Pinpoint the cell where the given text exists, returning its (X, Y) midpoint coordinate. 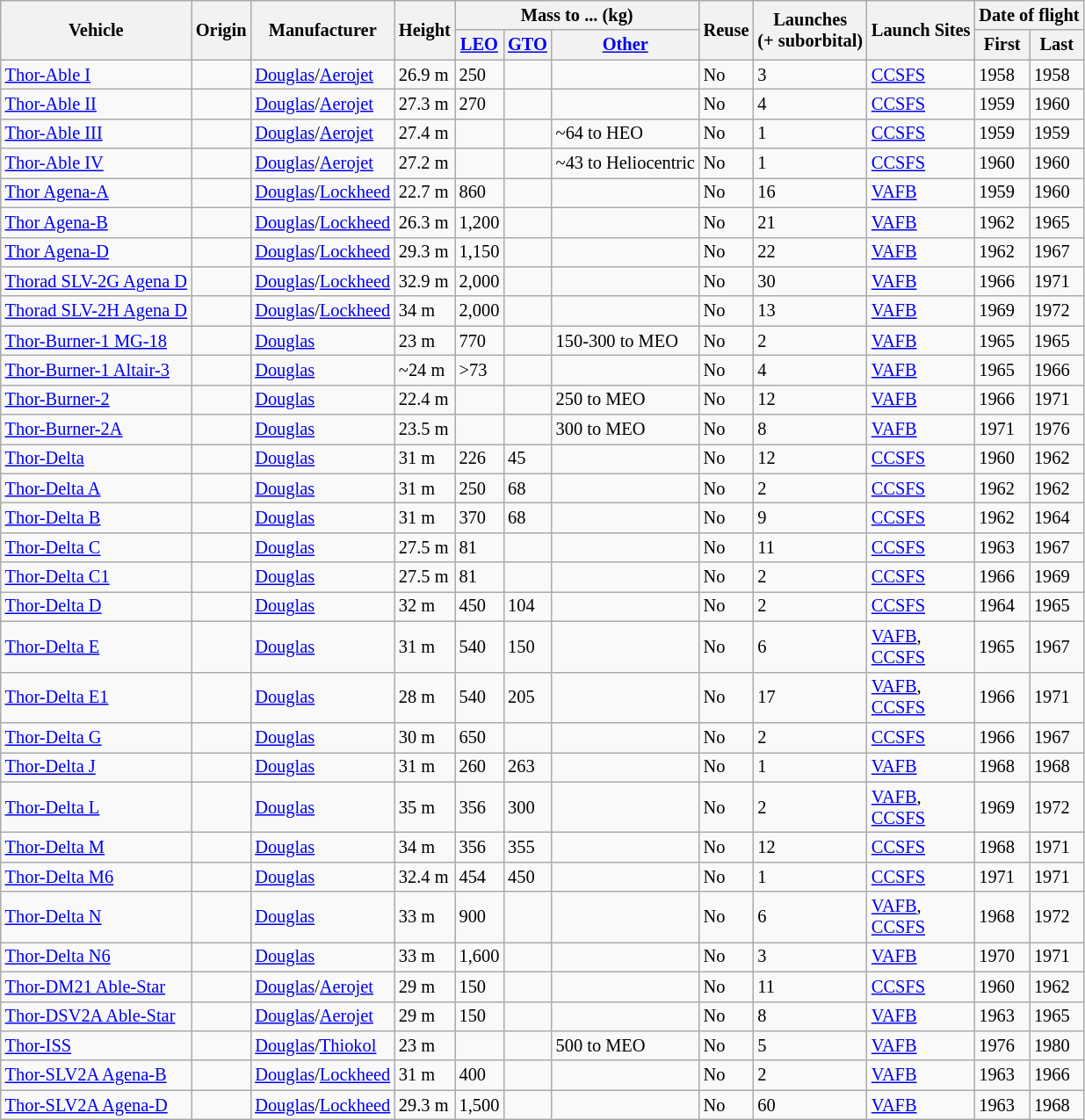
27.2 m (425, 163)
Thor-Delta E (97, 647)
~43 to Heliocentric (626, 163)
Thor-Delta N6 (97, 957)
30 (810, 281)
26.9 m (425, 75)
~24 m (425, 370)
LEO (480, 45)
30 m (425, 737)
Mass to ... (kg) (577, 15)
27.3 m (425, 104)
Date of flight (1029, 15)
263 (527, 767)
60 (810, 1105)
9 (810, 517)
226 (480, 459)
17 (810, 697)
Thor-DM21 Able-Star (97, 986)
Thor-Delta D (97, 606)
Thor-Able II (97, 104)
22.4 m (425, 400)
1980 (1056, 1045)
GTO (527, 45)
35 m (425, 807)
454 (480, 877)
Thor-Delta J (97, 767)
Thor-SLV2A Agena-D (97, 1105)
205 (527, 697)
32 m (425, 606)
32.4 m (425, 877)
Thor-Able III (97, 134)
Thor-DSV2A Able-Star (97, 1016)
150-300 to MEO (626, 341)
1,200 (480, 222)
21 (810, 222)
1970 (1002, 957)
Thor Agena-B (97, 222)
400 (480, 1075)
Thor-Burner-1 Altair-3 (97, 370)
5 (810, 1045)
104 (527, 606)
Thorad SLV-2H Agena D (97, 311)
Thor Agena-D (97, 252)
Thor-Able I (97, 75)
Thorad SLV-2G Agena D (97, 281)
Thor-Able IV (97, 163)
300 to MEO (626, 430)
Thor-Delta M (97, 847)
Thor-Burner-1 MG-18 (97, 341)
Reuse (727, 30)
250 to MEO (626, 400)
Height (425, 30)
270 (480, 104)
13 (810, 311)
Thor-Burner-2A (97, 430)
Origin (221, 30)
Thor-Delta (97, 459)
Thor-Delta L (97, 807)
Manufacturer (322, 30)
Thor-Delta E1 (97, 697)
32.9 m (425, 281)
770 (480, 341)
Douglas/Thiokol (322, 1045)
28 m (425, 697)
Launch Sites (921, 30)
45 (527, 459)
16 (810, 192)
Thor Agena-A (97, 192)
500 to MEO (626, 1045)
Thor-SLV2A Agena-B (97, 1075)
22 (810, 252)
370 (480, 517)
860 (480, 192)
Launches(+ suborbital) (810, 30)
Last (1056, 45)
Thor-ISS (97, 1045)
Thor-Delta G (97, 737)
22.7 m (425, 192)
26.3 m (425, 222)
Thor-Delta C (97, 547)
Thor-Delta N (97, 917)
Thor-Burner-2 (97, 400)
355 (527, 847)
Thor-Delta A (97, 488)
Thor-Delta M6 (97, 877)
260 (480, 767)
Vehicle (97, 30)
1,500 (480, 1105)
Thor-Delta B (97, 517)
First (1002, 45)
>73 (480, 370)
650 (480, 737)
Thor-Delta C1 (97, 577)
Other (626, 45)
900 (480, 917)
300 (527, 807)
23.5 m (425, 430)
~64 to HEO (626, 134)
1,600 (480, 957)
27.4 m (425, 134)
1,150 (480, 252)
